Detect which cell encompasses the target text, then output its (x, y) center coordinate. 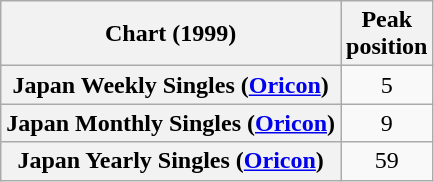
9 (387, 123)
Japan Weekly Singles (Oricon) (171, 85)
59 (387, 161)
Chart (1999) (171, 34)
Peakposition (387, 34)
Japan Monthly Singles (Oricon) (171, 123)
5 (387, 85)
Japan Yearly Singles (Oricon) (171, 161)
